From the cell containing the given text, extract its center point as [X, Y] coordinate. 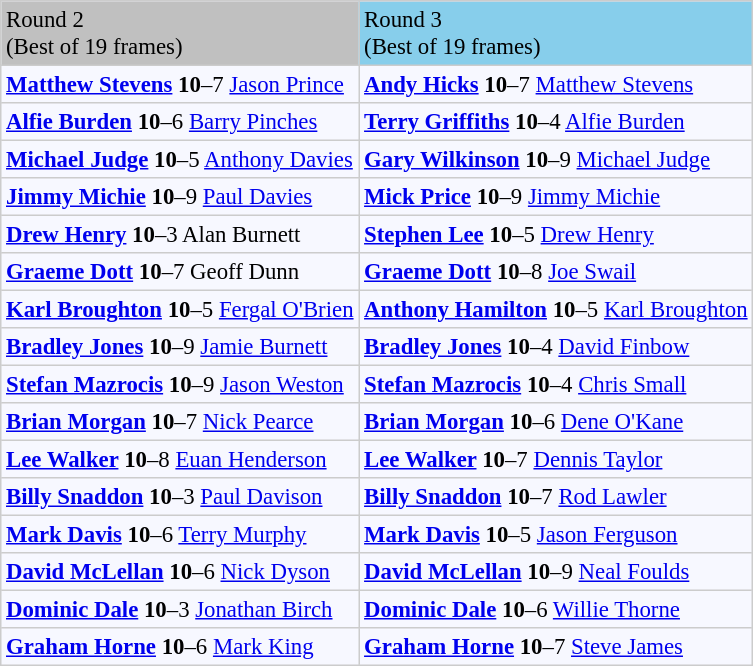
Drew Henry 10–3 Alan Burnett [180, 234]
Bradley Jones 10–4 David Finbow [556, 347]
Karl Broughton 10–5 Fergal O'Brien [180, 309]
Alfie Burden 10–6 Barry Pinches [180, 122]
Jimmy Michie 10–9 Paul Davies [180, 197]
Graeme Dott 10–7 Geoff Dunn [180, 272]
Graham Horne 10–6 Mark King [180, 647]
Lee Walker 10–7 Dennis Taylor [556, 459]
Round 2(Best of 19 frames) [180, 33]
Mick Price 10–9 Jimmy Michie [556, 197]
Anthony Hamilton 10–5 Karl Broughton [556, 309]
Brian Morgan 10–6 Dene O'Kane [556, 422]
Mark Davis 10–5 Jason Ferguson [556, 534]
Gary Wilkinson 10–9 Michael Judge [556, 159]
Michael Judge 10–5 Anthony Davies [180, 159]
Brian Morgan 10–7 Nick Pearce [180, 422]
Terry Griffiths 10–4 Alfie Burden [556, 122]
Billy Snaddon 10–3 Paul Davison [180, 497]
Andy Hicks 10–7 Matthew Stevens [556, 84]
David McLellan 10–6 Nick Dyson [180, 572]
Billy Snaddon 10–7 Rod Lawler [556, 497]
Stephen Lee 10–5 Drew Henry [556, 234]
Graham Horne 10–7 Steve James [556, 647]
Lee Walker 10–8 Euan Henderson [180, 459]
Graeme Dott 10–8 Joe Swail [556, 272]
Dominic Dale 10–3 Jonathan Birch [180, 609]
Stefan Mazrocis 10–9 Jason Weston [180, 384]
Round 3(Best of 19 frames) [556, 33]
Matthew Stevens 10–7 Jason Prince [180, 84]
David McLellan 10–9 Neal Foulds [556, 572]
Stefan Mazrocis 10–4 Chris Small [556, 384]
Mark Davis 10–6 Terry Murphy [180, 534]
Bradley Jones 10–9 Jamie Burnett [180, 347]
Dominic Dale 10–6 Willie Thorne [556, 609]
